Find where the given text appears and provide that cell's center as [x, y] coordinate. 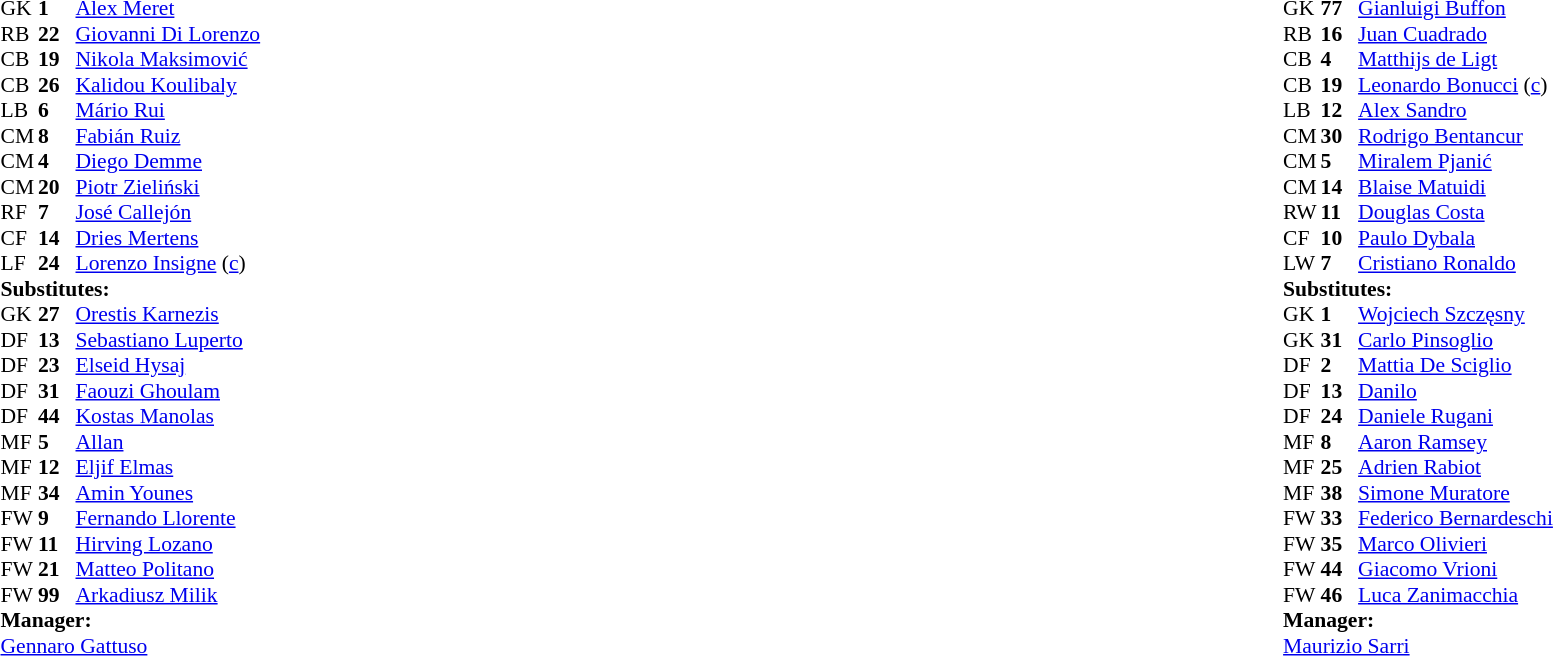
Dries Mertens [168, 238]
20 [57, 187]
Giovanni Di Lorenzo [168, 34]
26 [57, 85]
Piotr Zieliński [168, 187]
Orestis Karnezis [168, 315]
9 [57, 519]
Matthijs de Ligt [1456, 59]
25 [1340, 467]
Danilo [1456, 391]
RW [1302, 213]
Miralem Pjanić [1456, 161]
16 [1340, 34]
LW [1302, 263]
Marco Olivieri [1456, 544]
22 [57, 34]
Aaron Ramsey [1456, 442]
Amin Younes [168, 493]
27 [57, 315]
Sebastiano Luperto [168, 340]
Adrien Rabiot [1456, 467]
Fabián Ruiz [168, 136]
35 [1340, 544]
Alex Sandro [1456, 111]
Wojciech Szczęsny [1456, 315]
Mário Rui [168, 111]
Juan Cuadrado [1456, 34]
Blaise Matuidi [1456, 187]
33 [1340, 519]
Daniele Rugani [1456, 417]
Diego Demme [168, 161]
2 [1340, 365]
Nikola Maksimović [168, 59]
Kalidou Koulibaly [168, 85]
RF [19, 213]
Douglas Costa [1456, 213]
Rodrigo Bentancur [1456, 136]
José Callejón [168, 213]
LF [19, 263]
Allan [168, 442]
30 [1340, 136]
Matteo Politano [168, 569]
Fernando Llorente [168, 519]
Cristiano Ronaldo [1456, 263]
Eljif Elmas [168, 467]
Simone Muratore [1456, 493]
Hirving Lozano [168, 544]
Paulo Dybala [1456, 238]
Mattia De Sciglio [1456, 365]
Leonardo Bonucci (c) [1456, 85]
10 [1340, 238]
99 [57, 595]
Federico Bernardeschi [1456, 519]
23 [57, 365]
Faouzi Ghoulam [168, 391]
6 [57, 111]
46 [1340, 595]
21 [57, 569]
34 [57, 493]
38 [1340, 493]
Arkadiusz Milik [168, 595]
Lorenzo Insigne (c) [168, 263]
Kostas Manolas [168, 417]
Giacomo Vrioni [1456, 569]
Elseid Hysaj [168, 365]
Carlo Pinsoglio [1456, 340]
Luca Zanimacchia [1456, 595]
1 [1340, 315]
